Scan for the cell matching the given text and deliver its [X, Y] coordinate at center. 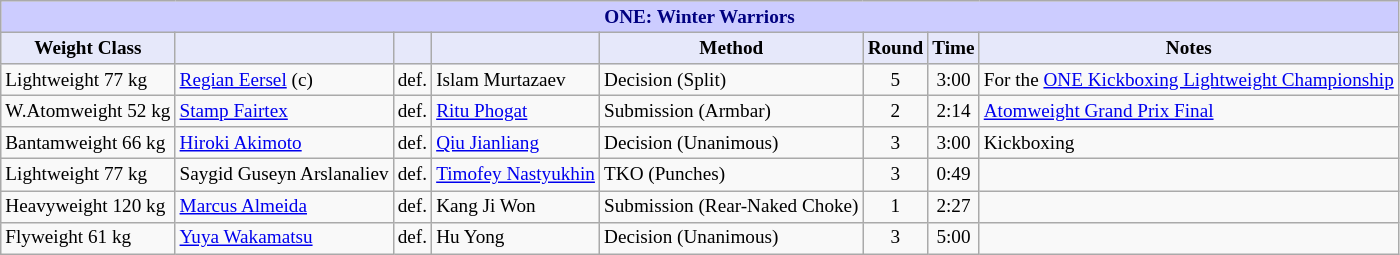
Marcus Almeida [284, 206]
Regian Eersel (c) [284, 80]
0:49 [954, 175]
Notes [1188, 48]
2:27 [954, 206]
Submission (Armbar) [731, 111]
Kang Ji Won [516, 206]
Yuya Wakamatsu [284, 238]
5 [896, 80]
Method [731, 48]
Ritu Phogat [516, 111]
Weight Class [88, 48]
W.Atomweight 52 kg [88, 111]
1 [896, 206]
TKO (Punches) [731, 175]
Hiroki Akimoto [284, 143]
Flyweight 61 kg [88, 238]
Saygid Guseyn Arslanaliev [284, 175]
5:00 [954, 238]
Qiu Jianliang [516, 143]
Timofey Nastyukhin [516, 175]
Submission (Rear-Naked Choke) [731, 206]
Atomweight Grand Prix Final [1188, 111]
Islam Murtazaev [516, 80]
Round [896, 48]
2 [896, 111]
Bantamweight 66 kg [88, 143]
2:14 [954, 111]
Time [954, 48]
Heavyweight 120 kg [88, 206]
For the ONE Kickboxing Lightweight Championship [1188, 80]
ONE: Winter Warriors [700, 17]
Stamp Fairtex [284, 111]
Kickboxing [1188, 143]
Decision (Split) [731, 80]
Hu Yong [516, 238]
